Capture the cell that displays the provided text and extract its (X, Y) central coordinate. 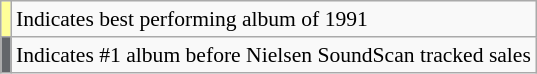
Indicates best performing album of 1991 (274, 19)
Indicates #1 album before Nielsen SoundScan tracked sales (274, 55)
